For the text-containing cell, return its midpoint in (X, Y) coordinate format. 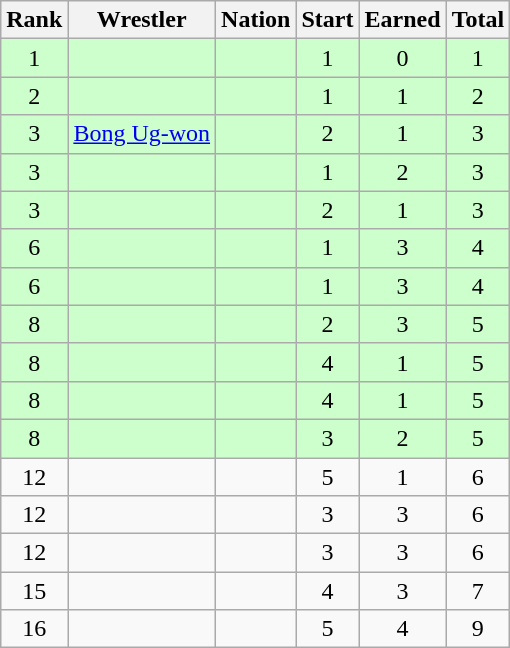
Nation (256, 20)
Bong Ug-won (142, 134)
15 (34, 591)
Total (478, 20)
9 (478, 629)
7 (478, 591)
Rank (34, 20)
Earned (402, 20)
0 (402, 58)
Start (328, 20)
16 (34, 629)
Wrestler (142, 20)
